Provide the (X, Y) coordinate of the cell's center where the given text is located.  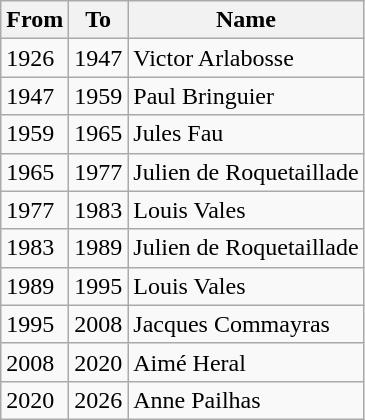
Aimé Heral (246, 362)
1926 (35, 58)
2026 (98, 400)
Jules Fau (246, 134)
From (35, 20)
Victor Arlabosse (246, 58)
Paul Bringuier (246, 96)
Jacques Commayras (246, 324)
Name (246, 20)
To (98, 20)
Anne Pailhas (246, 400)
